Search for the cell housing the specified text and yield its [x, y] center coordinate. 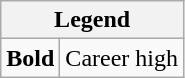
Bold [30, 58]
Career high [122, 58]
Legend [92, 20]
